For the text-containing cell, return its midpoint in (x, y) coordinate format. 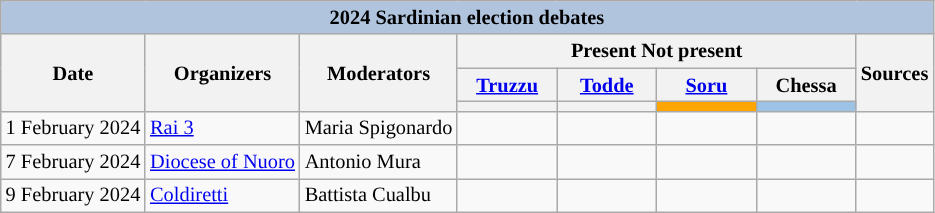
Soru (707, 85)
Moderators (378, 72)
Coldiretti (222, 195)
Truzzu (507, 85)
Organizers (222, 72)
Antonio Mura (378, 162)
Rai 3 (222, 128)
Battista Cualbu (378, 195)
Diocese of Nuoro (222, 162)
Chessa (806, 85)
Sources (894, 72)
Todde (607, 85)
2024 Sardinian election debates (467, 17)
9 February 2024 (73, 195)
Present Not present (656, 51)
Date (73, 72)
1 February 2024 (73, 128)
Maria Spigonardo (378, 128)
7 February 2024 (73, 162)
